From the cell containing the given text, extract its center point as [x, y] coordinate. 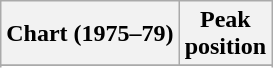
Chart (1975–79) [90, 34]
Peakposition [225, 34]
